Output the (X, Y) coordinate of the center of the cell containing the given text.  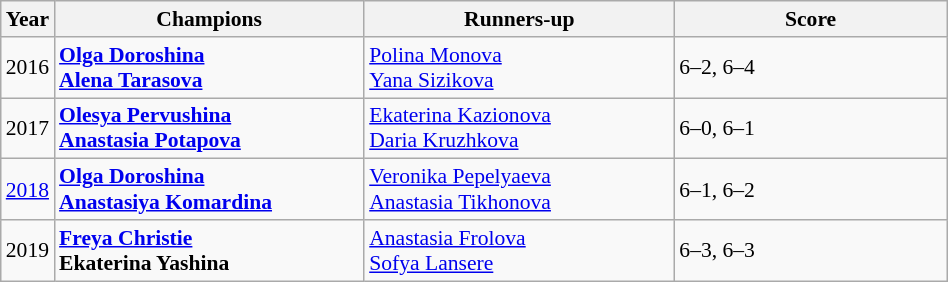
Polina Monova Yana Sizikova (519, 68)
Score (810, 19)
Champions (209, 19)
Runners-up (519, 19)
Anastasia Frolova Sofya Lansere (519, 250)
Olesya Pervushina Anastasia Potapova (209, 128)
Freya Christie Ekaterina Yashina (209, 250)
Veronika Pepelyaeva Anastasia Tikhonova (519, 190)
Olga Doroshina Anastasiya Komardina (209, 190)
2019 (28, 250)
6–2, 6–4 (810, 68)
Olga Doroshina Alena Tarasova (209, 68)
6–0, 6–1 (810, 128)
6–3, 6–3 (810, 250)
Year (28, 19)
6–1, 6–2 (810, 190)
2016 (28, 68)
2017 (28, 128)
Ekaterina Kazionova Daria Kruzhkova (519, 128)
2018 (28, 190)
